Return the [x, y] coordinate for the center point of the cell that contains the specified text.  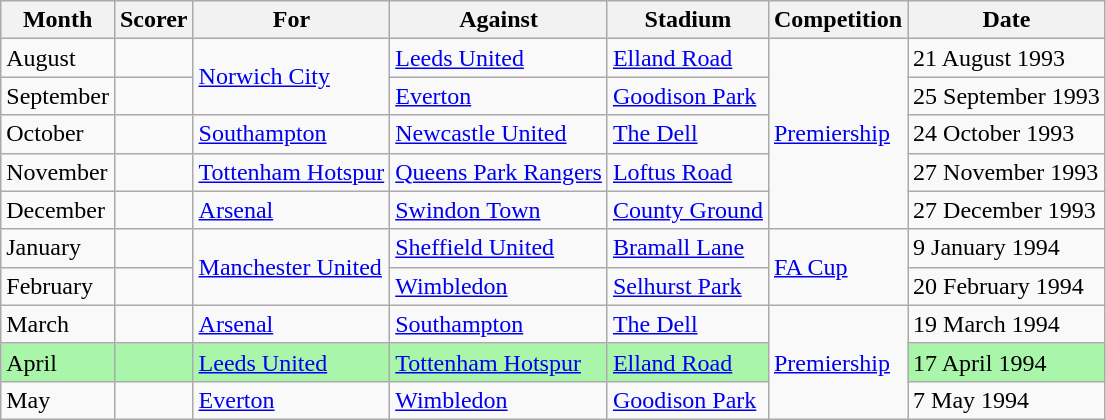
October [58, 134]
20 February 1994 [1007, 286]
County Ground [688, 210]
9 January 1994 [1007, 248]
24 October 1993 [1007, 134]
19 March 1994 [1007, 324]
May [58, 400]
February [58, 286]
Competition [838, 20]
Selhurst Park [688, 286]
Bramall Lane [688, 248]
17 April 1994 [1007, 362]
For [292, 20]
Norwich City [292, 77]
January [58, 248]
September [58, 96]
Newcastle United [499, 134]
7 May 1994 [1007, 400]
Scorer [154, 20]
Swindon Town [499, 210]
April [58, 362]
Month [58, 20]
Loftus Road [688, 172]
August [58, 58]
25 September 1993 [1007, 96]
FA Cup [838, 267]
Against [499, 20]
Manchester United [292, 267]
Stadium [688, 20]
Sheffield United [499, 248]
27 December 1993 [1007, 210]
November [58, 172]
March [58, 324]
21 August 1993 [1007, 58]
Queens Park Rangers [499, 172]
Date [1007, 20]
December [58, 210]
27 November 1993 [1007, 172]
